Pinpoint the cell where the given text exists, returning its (x, y) midpoint coordinate. 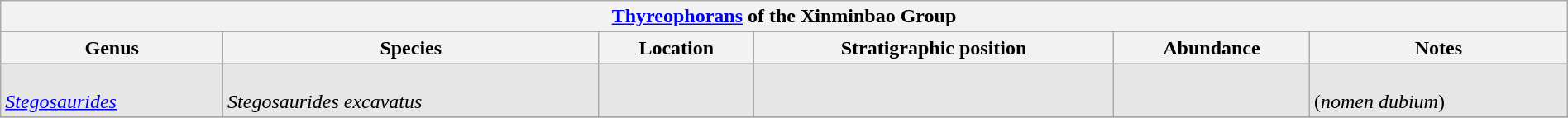
Location (676, 48)
Species (411, 48)
Stegosaurides excavatus (411, 91)
Thyreophorans of the Xinminbao Group (784, 17)
Stratigraphic position (935, 48)
Abundance (1211, 48)
(nomen dubium) (1438, 91)
Stegosaurides (112, 91)
Notes (1438, 48)
Genus (112, 48)
